Pinpoint the cell where the given text exists, returning its [x, y] midpoint coordinate. 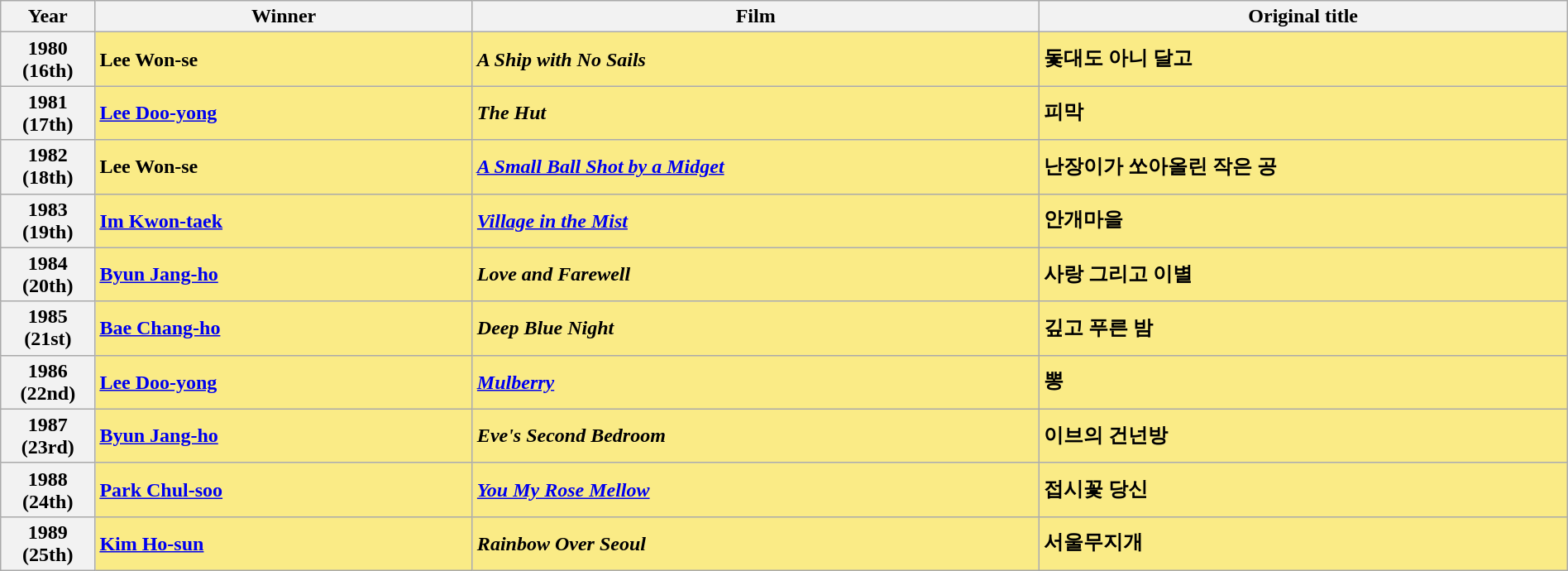
1988(24th) [48, 490]
Eve's Second Bedroom [756, 435]
Im Kwon-taek [284, 220]
난장이가 쏘아올린 작은 공 [1303, 167]
이브의 건넌방 [1303, 435]
접시꽃 당신 [1303, 490]
피막 [1303, 113]
서울무지개 [1303, 543]
1983(19th) [48, 220]
뽕 [1303, 382]
Year [48, 17]
1981(17th) [48, 113]
Kim Ho-sun [284, 543]
1982(18th) [48, 167]
1989(25th) [48, 543]
사랑 그리고 이별 [1303, 275]
Village in the Mist [756, 220]
Deep Blue Night [756, 328]
The Hut [756, 113]
1986(22nd) [48, 382]
Love and Farewell [756, 275]
Bae Chang-ho [284, 328]
Original title [1303, 17]
안개마을 [1303, 220]
돛대도 아니 달고 [1303, 60]
A Small Ball Shot by a Midget [756, 167]
1980(16th) [48, 60]
A Ship with No Sails [756, 60]
깊고 푸른 밤 [1303, 328]
Film [756, 17]
Mulberry [756, 382]
Park Chul-soo [284, 490]
1984(20th) [48, 275]
1985(21st) [48, 328]
You My Rose Mellow [756, 490]
1987(23rd) [48, 435]
Winner [284, 17]
Rainbow Over Seoul [756, 543]
